Scan for the cell matching the given text and deliver its [X, Y] coordinate at center. 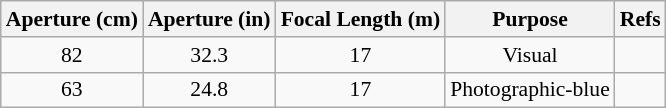
Aperture (cm) [72, 19]
Refs [640, 19]
82 [72, 55]
Visual [530, 55]
Aperture (in) [210, 19]
Photographic-blue [530, 90]
Purpose [530, 19]
Focal Length (m) [361, 19]
63 [72, 90]
24.8 [210, 90]
32.3 [210, 55]
